Determine the (X, Y) coordinate at the center of the cell enclosing the given text.  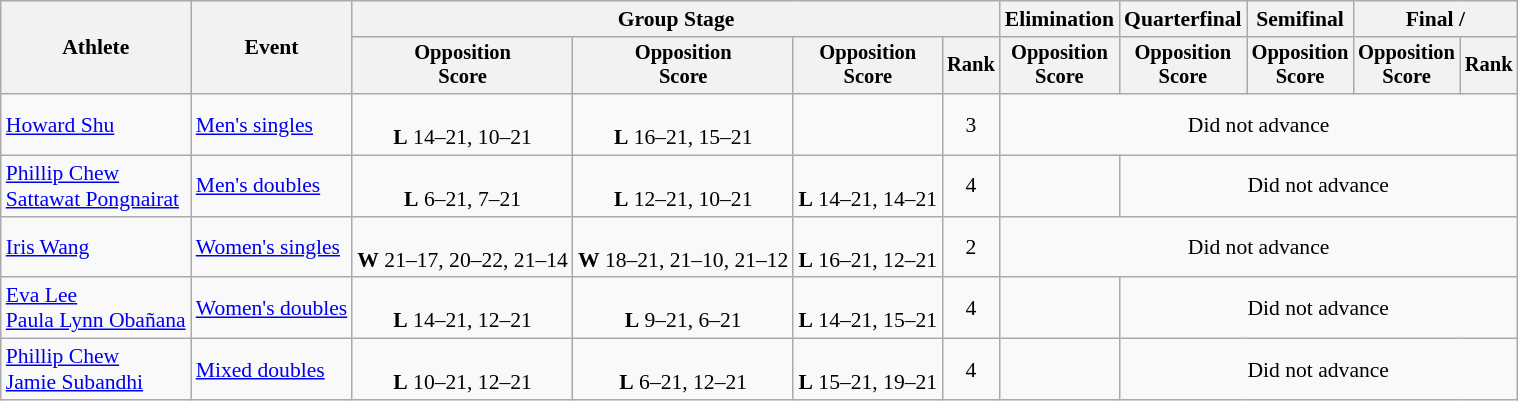
L 16–21, 15–21 (684, 124)
L 15–21, 19–21 (868, 370)
Elimination (1060, 19)
3 (971, 124)
Howard Shu (96, 124)
Men's singles (272, 124)
Quarterfinal (1183, 19)
Semifinal (1300, 19)
L 14–21, 10–21 (462, 124)
Men's doubles (272, 186)
Athlete (96, 48)
2 (971, 248)
L 9–21, 6–21 (684, 308)
L 14–21, 14–21 (868, 186)
Final / (1435, 19)
Women's doubles (272, 308)
Group Stage (676, 19)
Mixed doubles (272, 370)
Women's singles (272, 248)
L 12–21, 10–21 (684, 186)
Iris Wang (96, 248)
L 6–21, 7–21 (462, 186)
Event (272, 48)
L 14–21, 12–21 (462, 308)
Eva LeePaula Lynn Obañana (96, 308)
W 18–21, 21–10, 21–12 (684, 248)
L 16–21, 12–21 (868, 248)
Phillip ChewJamie Subandhi (96, 370)
L 6–21, 12–21 (684, 370)
W 21–17, 20–22, 21–14 (462, 248)
Phillip ChewSattawat Pongnairat (96, 186)
L 14–21, 15–21 (868, 308)
L 10–21, 12–21 (462, 370)
